Identify which cell holds the provided text, then report its [x, y] central coordinate. 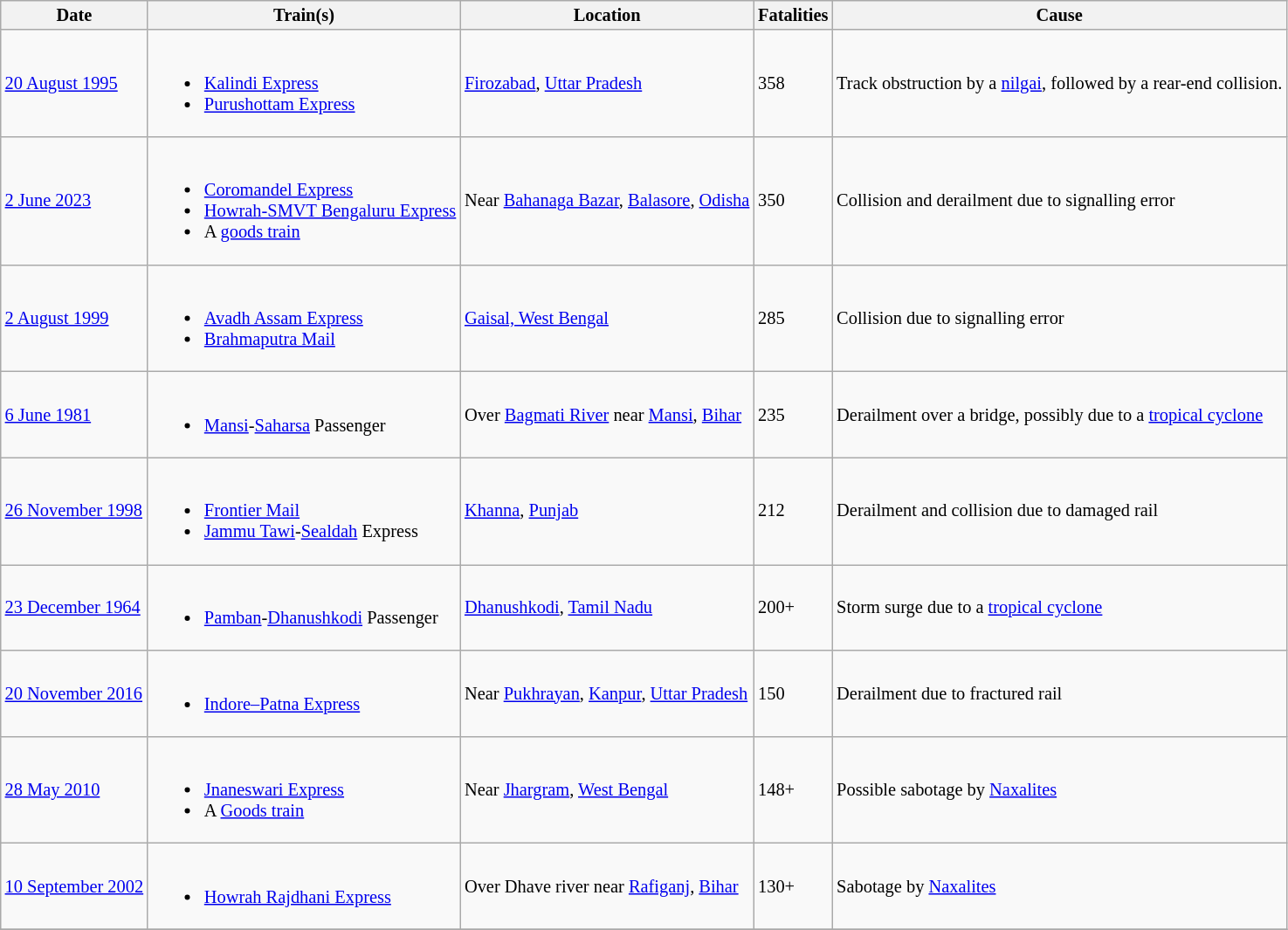
Derailment and collision due to damaged rail [1059, 511]
6 June 1981 [74, 414]
Derailment over a bridge, possibly due to a tropical cyclone [1059, 414]
Avadh Assam ExpressBrahmaputra Mail [304, 318]
10 September 2002 [74, 886]
212 [793, 511]
Near Pukhrayan, Kanpur, Uttar Pradesh [607, 693]
150 [793, 693]
Track obstruction by a nilgai, followed by a rear-end collision. [1059, 83]
28 May 2010 [74, 789]
Possible sabotage by Naxalites [1059, 789]
26 November 1998 [74, 511]
Dhanushkodi, Tamil Nadu [607, 607]
Derailment due to fractured rail [1059, 693]
Collision due to signalling error [1059, 318]
Indore–Patna Express [304, 693]
Date [74, 15]
350 [793, 200]
Jnaneswari ExpressA Goods train [304, 789]
Frontier MailJammu Tawi-Sealdah Express [304, 511]
Gaisal, West Bengal [607, 318]
Storm surge due to a tropical cyclone [1059, 607]
2 August 1999 [74, 318]
130+ [793, 886]
200+ [793, 607]
Pamban-Dhanushkodi Passenger [304, 607]
358 [793, 83]
Mansi-Saharsa Passenger [304, 414]
148+ [793, 789]
285 [793, 318]
Cause [1059, 15]
Near Jhargram, West Bengal [607, 789]
Over Bagmati River near Mansi, Bihar [607, 414]
Near Bahanaga Bazar, Balasore, Odisha [607, 200]
Firozabad, Uttar Pradesh [607, 83]
20 November 2016 [74, 693]
235 [793, 414]
Over Dhave river near Rafiganj, Bihar [607, 886]
Fatalities [793, 15]
Train(s) [304, 15]
Sabotage by Naxalites [1059, 886]
2 June 2023 [74, 200]
Location [607, 15]
23 December 1964 [74, 607]
Collision and derailment due to signalling error [1059, 200]
Howrah Rajdhani Express [304, 886]
Khanna, Punjab [607, 511]
Coromandel ExpressHowrah-SMVT Bengaluru ExpressA goods train [304, 200]
Kalindi ExpressPurushottam Express [304, 83]
20 August 1995 [74, 83]
